Search for the cell housing the specified text and yield its (x, y) center coordinate. 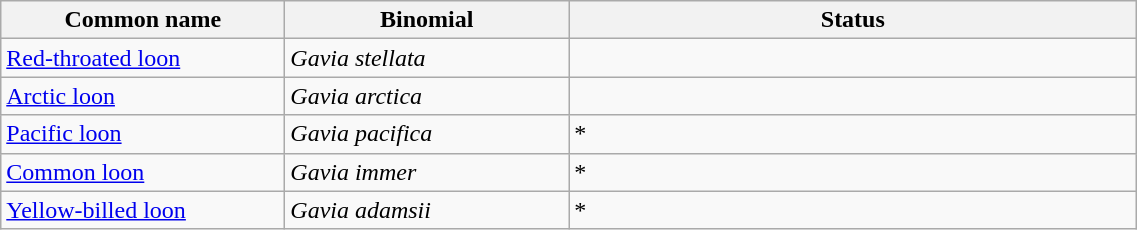
Gavia pacifica (427, 134)
Gavia adamsii (427, 210)
Gavia immer (427, 172)
Yellow-billed loon (143, 210)
Red-throated loon (143, 58)
Pacific loon (143, 134)
Arctic loon (143, 96)
Gavia stellata (427, 58)
Status (853, 20)
Gavia arctica (427, 96)
Binomial (427, 20)
Common name (143, 20)
Common loon (143, 172)
